Detect which cell encompasses the target text, then output its [x, y] center coordinate. 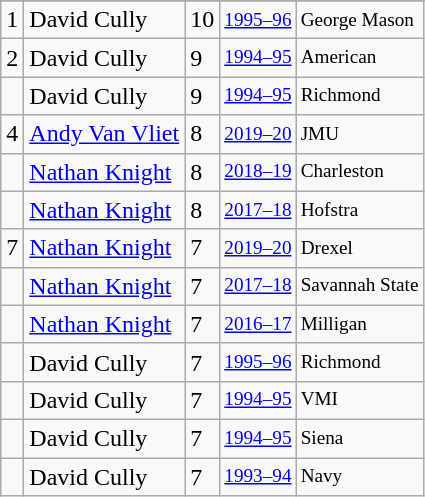
2 [12, 58]
2016–17 [258, 324]
Andy Van Vliet [104, 134]
American [360, 58]
VMI [360, 400]
Hofstra [360, 210]
4 [12, 134]
JMU [360, 134]
Navy [360, 477]
George Mason [360, 20]
Savannah State [360, 286]
2018–19 [258, 172]
10 [202, 20]
Drexel [360, 248]
Milligan [360, 324]
Siena [360, 438]
1 [12, 20]
Charleston [360, 172]
1993–94 [258, 477]
